Provide the (x, y) coordinate of the cell's center where the given text is located.  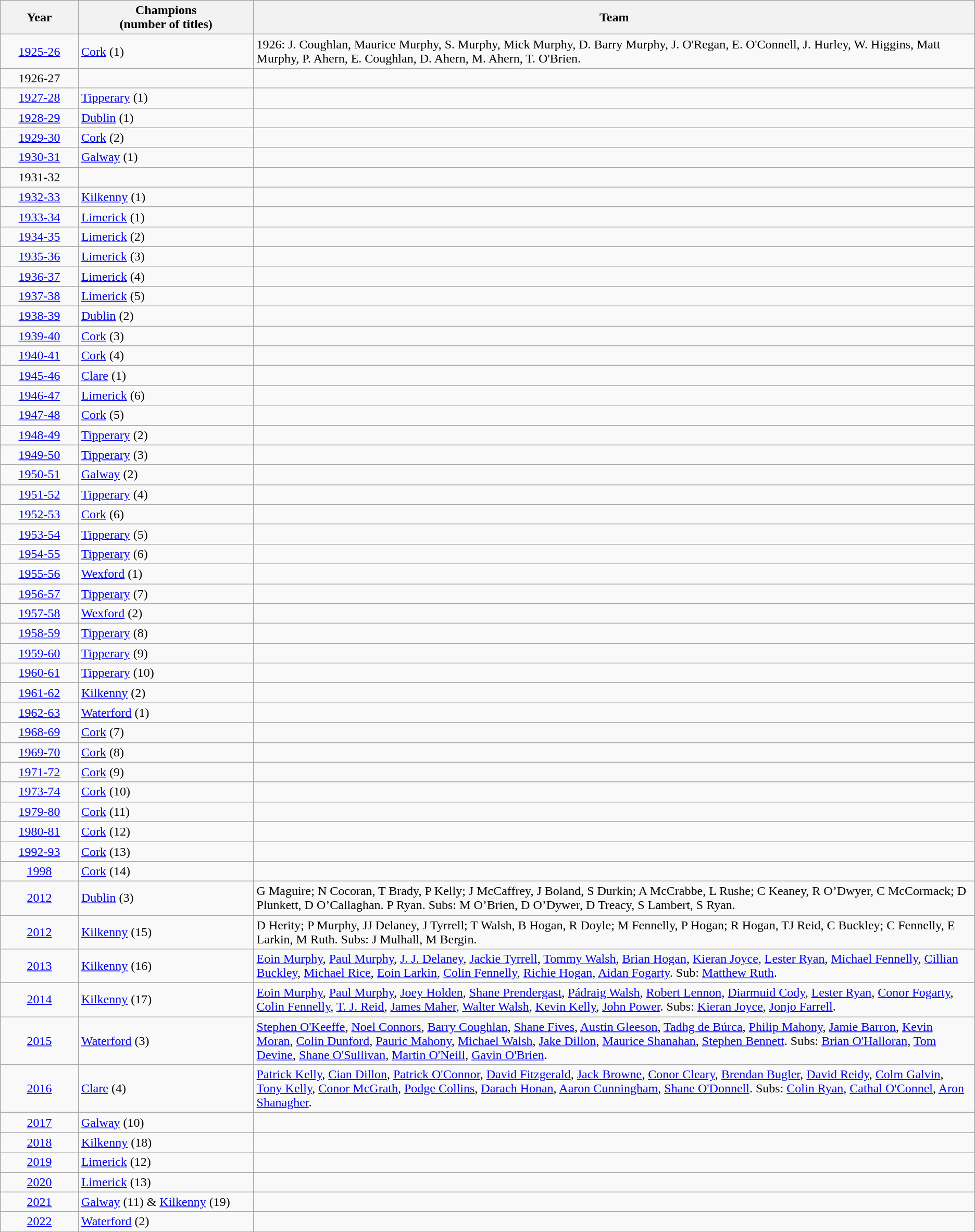
Cork (3) (166, 336)
1955-56 (40, 574)
Cork (1) (166, 51)
Kilkenny (2) (166, 693)
Tipperary (4) (166, 494)
1936-37 (40, 277)
1973-74 (40, 792)
1998 (40, 871)
2017 (40, 1123)
Cork (5) (166, 415)
1957-58 (40, 614)
1929-30 (40, 138)
Cork (10) (166, 792)
1979-80 (40, 812)
Year (40, 18)
1958-59 (40, 633)
Cork (14) (166, 871)
1954-55 (40, 554)
1968-69 (40, 732)
1927-28 (40, 98)
Limerick (3) (166, 256)
Tipperary (2) (166, 435)
1937-38 (40, 296)
1930-31 (40, 157)
1940-41 (40, 356)
1952-53 (40, 514)
Limerick (13) (166, 1182)
2013 (40, 966)
2014 (40, 1000)
1946-47 (40, 395)
Waterford (1) (166, 713)
Cork (9) (166, 772)
1939-40 (40, 336)
1971-72 (40, 772)
1959-60 (40, 653)
Tipperary (5) (166, 534)
1961-62 (40, 693)
Cork (6) (166, 514)
Dublin (2) (166, 316)
1928-29 (40, 118)
1932-33 (40, 197)
2022 (40, 1222)
1934-35 (40, 237)
Tipperary (8) (166, 633)
1960-61 (40, 673)
1931-32 (40, 177)
Cork (13) (166, 851)
Wexford (2) (166, 614)
Dublin (1) (166, 118)
Tipperary (3) (166, 455)
Galway (2) (166, 475)
Kilkenny (1) (166, 197)
1935-36 (40, 256)
Clare (4) (166, 1089)
2019 (40, 1162)
Limerick (12) (166, 1162)
2016 (40, 1089)
1945-46 (40, 376)
2018 (40, 1142)
Tipperary (6) (166, 554)
Galway (10) (166, 1123)
Dublin (3) (166, 898)
1951-52 (40, 494)
Limerick (1) (166, 217)
Clare (1) (166, 376)
2021 (40, 1202)
Cork (11) (166, 812)
Champions (number of titles) (166, 18)
Kilkenny (16) (166, 966)
Tipperary (1) (166, 98)
Kilkenny (17) (166, 1000)
Cork (7) (166, 732)
1933-34 (40, 217)
Waterford (3) (166, 1041)
1980-81 (40, 831)
1948-49 (40, 435)
Limerick (2) (166, 237)
Waterford (2) (166, 1222)
1956-57 (40, 593)
Tipperary (9) (166, 653)
Galway (1) (166, 157)
Kilkenny (15) (166, 931)
Galway (11) & Kilkenny (19) (166, 1202)
Limerick (5) (166, 296)
Cork (8) (166, 752)
1926-27 (40, 78)
1938-39 (40, 316)
Tipperary (10) (166, 673)
Wexford (1) (166, 574)
1950-51 (40, 475)
1925-26 (40, 51)
Tipperary (7) (166, 593)
1992-93 (40, 851)
1962-63 (40, 713)
1949-50 (40, 455)
1969-70 (40, 752)
1953-54 (40, 534)
1947-48 (40, 415)
Cork (2) (166, 138)
Cork (4) (166, 356)
Limerick (6) (166, 395)
Limerick (4) (166, 277)
Kilkenny (18) (166, 1142)
Team (614, 18)
2020 (40, 1182)
Cork (12) (166, 831)
2015 (40, 1041)
